From the cell containing the given text, extract its center point as (x, y) coordinate. 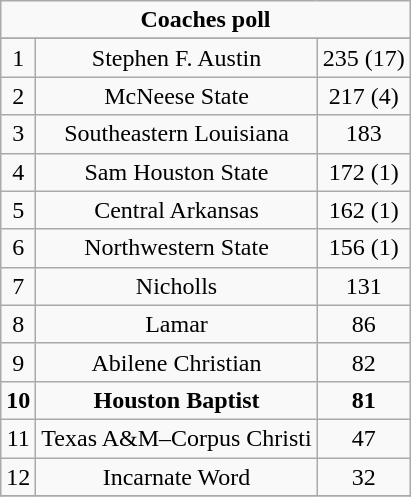
183 (364, 134)
6 (18, 248)
162 (1) (364, 210)
8 (18, 324)
Houston Baptist (176, 400)
9 (18, 362)
32 (364, 477)
81 (364, 400)
86 (364, 324)
Incarnate Word (176, 477)
Abilene Christian (176, 362)
235 (17) (364, 58)
Sam Houston State (176, 172)
2 (18, 96)
156 (1) (364, 248)
131 (364, 286)
4 (18, 172)
217 (4) (364, 96)
3 (18, 134)
11 (18, 438)
Northwestern State (176, 248)
47 (364, 438)
McNeese State (176, 96)
10 (18, 400)
1 (18, 58)
Texas A&M–Corpus Christi (176, 438)
82 (364, 362)
12 (18, 477)
7 (18, 286)
Stephen F. Austin (176, 58)
Central Arkansas (176, 210)
Coaches poll (206, 20)
5 (18, 210)
172 (1) (364, 172)
Nicholls (176, 286)
Lamar (176, 324)
Southeastern Louisiana (176, 134)
